Return the (X, Y) coordinate for the center point of the cell that contains the specified text.  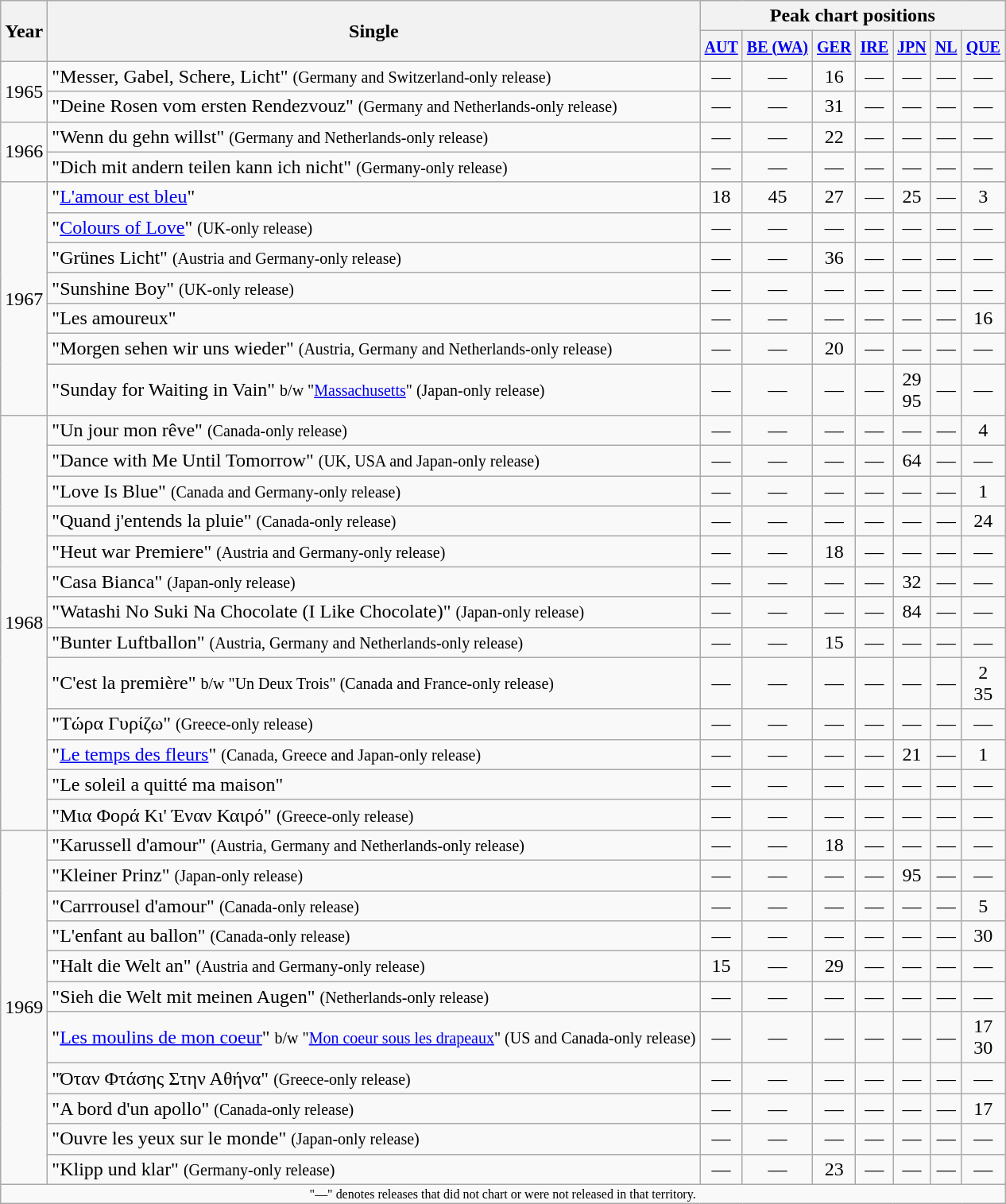
29 (834, 966)
"Grünes Licht" (Austria and Germany-only release) (373, 257)
"Les amoureux" (373, 318)
"Messer, Gabel, Schere, Licht" (Germany and Switzerland-only release) (373, 76)
25 (912, 197)
1967 (24, 299)
84 (912, 612)
Peak chart positions (853, 16)
3 (983, 197)
IRE (874, 46)
64 (912, 461)
"Les moulins de mon coeur" b/w "Mon coeur sous les drapeaux" (US and Canada-only release) (373, 1038)
"Τώρα Γυρίζω" (Greece-only release) (373, 724)
36 (834, 257)
Year (24, 31)
AUT (722, 46)
27 (834, 197)
"A bord d'un apollo" (Canada-only release) (373, 1109)
"Wenn du gehn willst" (Germany and Netherlands-only release) (373, 137)
"Kleiner Prinz" (Japan-only release) (373, 875)
4 (983, 431)
"Deine Rosen vom ersten Rendezvouz" (Germany and Netherlands-only release) (373, 106)
17 (983, 1109)
"Μια Φορά Κι' Έναν Καιρό" (Greece-only release) (373, 815)
235 (983, 683)
Single (373, 31)
"Ouvre les yeux sur le monde" (Japan-only release) (373, 1139)
"Morgen sehen wir uns wieder" (Austria, Germany and Netherlands-only release) (373, 348)
"Klipp und klar" (Germany-only release) (373, 1169)
"Karussell d'amour" (Austria, Germany and Netherlands-only release) (373, 845)
5 (983, 905)
"Love Is Blue" (Canada and Germany-only release) (373, 491)
"Watashi No Suki Na Chocolate (I Like Chocolate)" (Japan-only release) (373, 612)
"L'enfant au ballon" (Canada-only release) (373, 936)
"Dance with Me Until Tomorrow" (UK, USA and Japan-only release) (373, 461)
95 (912, 875)
"L'amour est bleu" (373, 197)
"Quand j'entends la pluie" (Canada-only release) (373, 521)
"Heut war Premiere" (Austria and Germany-only release) (373, 552)
23 (834, 1169)
QUE (983, 46)
32 (912, 582)
"Dich mit andern teilen kann ich nicht" (Germany-only release) (373, 167)
2995 (912, 389)
"C'est la première" b/w "Un Deux Trois" (Canada and France-only release) (373, 683)
1969 (24, 1007)
45 (777, 197)
1965 (24, 91)
"Le soleil a quitté ma maison" (373, 784)
"Le temps des fleurs" (Canada, Greece and Japan-only release) (373, 754)
JPN (912, 46)
GER (834, 46)
"—" denotes releases that did not chart or were not released in that territory. (503, 1194)
"Carrrousel d'amour" (Canada-only release) (373, 905)
"Colours of Love" (UK-only release) (373, 227)
1968 (24, 623)
22 (834, 137)
"Sieh die Welt mit meinen Augen" (Netherlands-only release) (373, 997)
31 (834, 106)
"Όταν Φτάσης Στην Αθήνα" (Greece-only release) (373, 1078)
"Un jour mon rêve" (Canada-only release) (373, 431)
1730 (983, 1038)
24 (983, 521)
"Halt die Welt an" (Austria and Germany-only release) (373, 966)
20 (834, 348)
"Bunter Luftballon" (Austria, Germany and Netherlands-only release) (373, 642)
BE (WA) (777, 46)
"Sunday for Waiting in Vain" b/w "Massachusetts" (Japan-only release) (373, 389)
NL (946, 46)
"Sunshine Boy" (UK-only release) (373, 288)
"Casa Bianca" (Japan-only release) (373, 582)
21 (912, 754)
1966 (24, 152)
30 (983, 936)
